Find where the given text appears and provide that cell's center as [X, Y] coordinate. 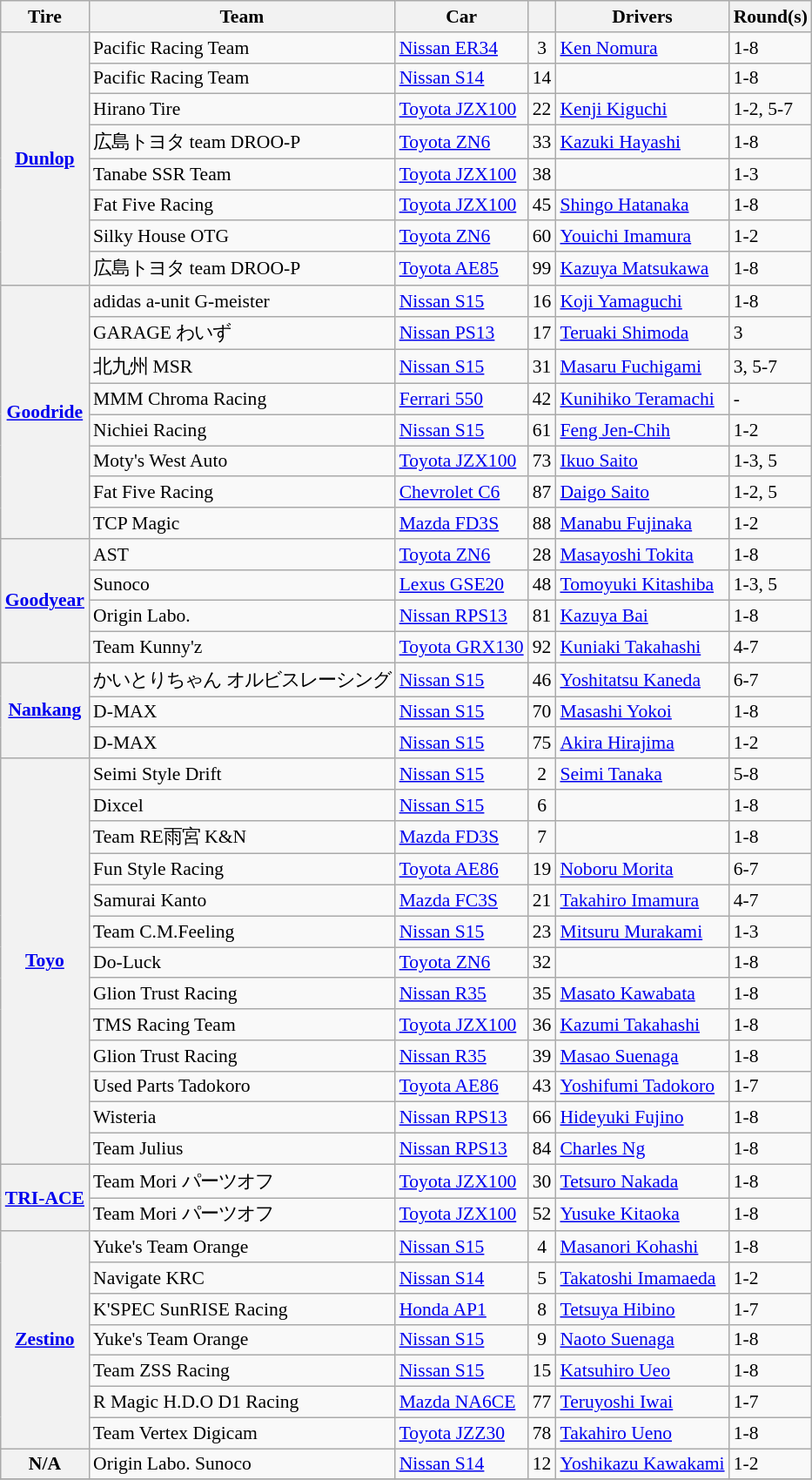
Nichiei Racing [242, 430]
Zestino [45, 1341]
Tetsuro Nakada [642, 1181]
16 [542, 301]
77 [542, 1403]
Takatoshi Imamaeda [642, 1278]
Tanabe SSR Team [242, 174]
43 [542, 1086]
Masao Suenaga [642, 1056]
Masashi Yokoi [642, 712]
5-8 [771, 774]
Samurai Kanto [242, 901]
Lexus GSE20 [461, 585]
Team C.M.Feeling [242, 932]
Origin Labo. Sunoco [242, 1464]
Takahiro Ueno [642, 1433]
32 [542, 963]
Mazda FC3S [461, 901]
92 [542, 648]
Sunoco [242, 585]
Kazuya Bai [642, 616]
88 [542, 523]
Takahiro Imamura [642, 901]
3, 5-7 [771, 367]
81 [542, 616]
Kenji Kiguchi [642, 110]
Mazda NA6CE [461, 1403]
48 [542, 585]
Masaru Fuchigami [642, 367]
14 [542, 78]
- [771, 400]
Team Julius [242, 1149]
12 [542, 1464]
73 [542, 461]
Masayoshi Tokita [642, 555]
Toyota JZZ30 [461, 1433]
Tomoyuki Kitashiba [642, 585]
MMM Chroma Racing [242, 400]
Team Kunny'z [242, 648]
15 [542, 1371]
36 [542, 1025]
TRI-ACE [45, 1198]
19 [542, 870]
Kazuki Hayashi [642, 143]
9 [542, 1340]
99 [542, 268]
Team ZSS Racing [242, 1371]
45 [542, 205]
Goodride [45, 413]
61 [542, 430]
Noboru Morita [642, 870]
Toyota AE85 [461, 268]
Nissan ER34 [461, 48]
Do-Luck [242, 963]
Akira Hirajima [642, 743]
かいとりちゃん オルビスレーシング [242, 679]
Naoto Suenaga [642, 1340]
Drivers [642, 17]
Team Vertex Digicam [242, 1433]
Honda AP1 [461, 1309]
Kunihiko Teramachi [642, 400]
52 [542, 1215]
Team RE雨宮 K&N [242, 838]
Kazuya Matsukawa [642, 268]
75 [542, 743]
1-2, 5 [771, 493]
GARAGE わいず [242, 333]
22 [542, 110]
Kazumi Takahashi [642, 1025]
4 [542, 1248]
Tetsuya Hibino [642, 1309]
46 [542, 679]
1-2, 5-7 [771, 110]
Daigo Saito [642, 493]
北九州 MSR [242, 367]
Toyo [45, 961]
N/A [45, 1464]
TMS Racing Team [242, 1025]
Katsuhiro Ueo [642, 1371]
7 [542, 838]
Goodyear [45, 601]
Hirano Tire [242, 110]
Charles Ng [642, 1149]
35 [542, 994]
Nissan PS13 [461, 333]
8 [542, 1309]
Yoshifumi Tadokoro [642, 1086]
Teruyoshi Iwai [642, 1403]
31 [542, 367]
23 [542, 932]
Yusuke Kitaoka [642, 1215]
33 [542, 143]
Used Parts Tadokoro [242, 1086]
2 [542, 774]
adidas a-unit G-meister [242, 301]
Yoshitatsu Kaneda [642, 679]
Ken Nomura [642, 48]
Kuniaki Takahashi [642, 648]
Yoshikazu Kawakami [642, 1464]
Ikuo Saito [642, 461]
60 [542, 237]
78 [542, 1433]
Tire [45, 17]
Nankang [45, 710]
66 [542, 1118]
Origin Labo. [242, 616]
Feng Jen-Chih [642, 430]
Koji Yamaguchi [642, 301]
5 [542, 1278]
Silky House OTG [242, 237]
AST [242, 555]
Wisteria [242, 1118]
28 [542, 555]
38 [542, 174]
Manabu Fujinaka [642, 523]
17 [542, 333]
39 [542, 1056]
Hideyuki Fujino [642, 1118]
70 [542, 712]
Seimi Style Drift [242, 774]
Car [461, 17]
Toyota GRX130 [461, 648]
R Magic H.D.O D1 Racing [242, 1403]
84 [542, 1149]
Moty's West Auto [242, 461]
87 [542, 493]
30 [542, 1181]
Chevrolet C6 [461, 493]
Youichi Imamura [642, 237]
Dunlop [45, 158]
Dixcel [242, 805]
Teruaki Shimoda [642, 333]
K'SPEC SunRISE Racing [242, 1309]
Seimi Tanaka [642, 774]
Navigate KRC [242, 1278]
Team [242, 17]
Masanori Kohashi [642, 1248]
Masato Kawabata [642, 994]
Shingo Hatanaka [642, 205]
Round(s) [771, 17]
6 [542, 805]
42 [542, 400]
Fun Style Racing [242, 870]
Ferrari 550 [461, 400]
TCP Magic [242, 523]
21 [542, 901]
Mitsuru Murakami [642, 932]
